Capture the cell that displays the provided text and extract its (x, y) central coordinate. 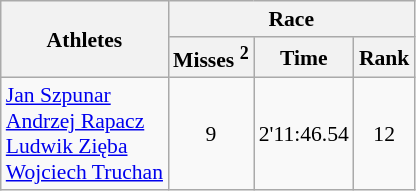
9 (211, 134)
Time (304, 58)
Race (291, 19)
12 (384, 134)
Rank (384, 58)
Athletes (84, 40)
Jan SzpunarAndrzej RapaczLudwik ZiębaWojciech Truchan (84, 134)
Misses 2 (211, 58)
2'11:46.54 (304, 134)
